Pinpoint the cell where the given text exists, returning its (x, y) midpoint coordinate. 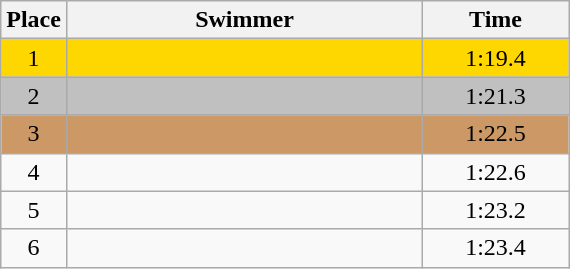
3 (34, 134)
1:22.6 (496, 172)
6 (34, 248)
1:19.4 (496, 58)
2 (34, 96)
Place (34, 20)
5 (34, 210)
1:23.4 (496, 248)
Swimmer (244, 20)
1:22.5 (496, 134)
1:23.2 (496, 210)
4 (34, 172)
Time (496, 20)
1:21.3 (496, 96)
1 (34, 58)
